For the text-containing cell, return its midpoint in (x, y) coordinate format. 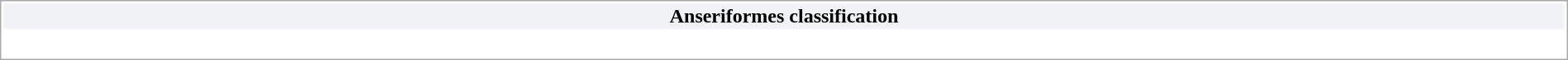
Anseriformes classification (784, 16)
